Scan for the cell matching the given text and deliver its (X, Y) coordinate at center. 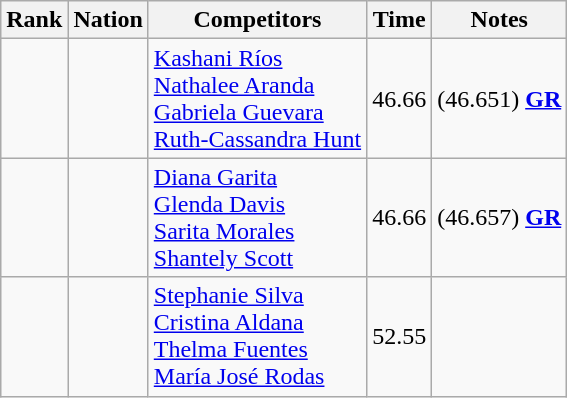
52.55 (400, 336)
Stephanie SilvaCristina AldanaThelma FuentesMaría José Rodas (257, 336)
Kashani RíosNathalee ArandaGabriela GuevaraRuth-Cassandra Hunt (257, 98)
Diana GaritaGlenda DavisSarita MoralesShantely Scott (257, 218)
Nation (108, 20)
(46.657) GR (500, 218)
Rank (34, 20)
Time (400, 20)
(46.651) GR (500, 98)
Notes (500, 20)
Competitors (257, 20)
